From the cell containing the given text, extract its center point as [x, y] coordinate. 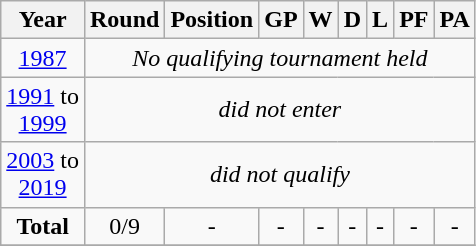
Year [43, 20]
did not qualify [280, 174]
PF [414, 20]
Total [43, 226]
W [320, 20]
L [380, 20]
1991 to 1999 [43, 110]
0/9 [124, 226]
GP [281, 20]
2003 to 2019 [43, 174]
did not enter [280, 110]
D [352, 20]
Position [212, 20]
PA [454, 20]
Round [124, 20]
No qualifying tournament held [280, 58]
1987 [43, 58]
